From the cell containing the given text, extract its center point as [X, Y] coordinate. 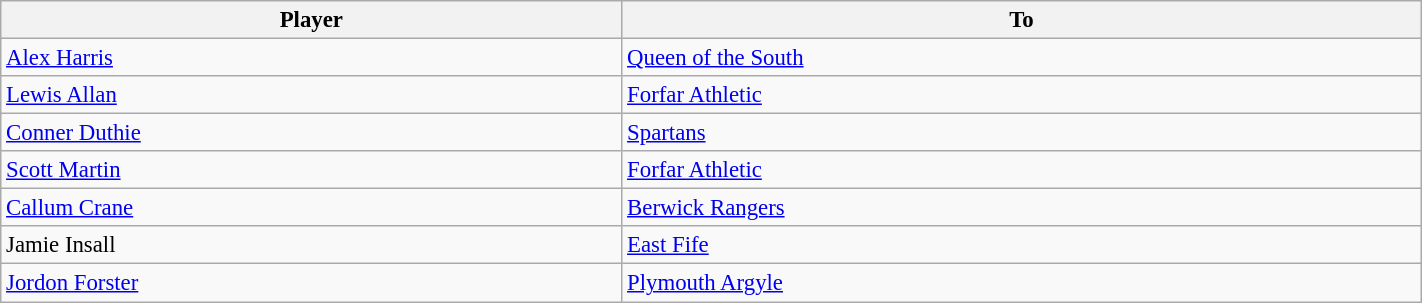
Plymouth Argyle [1022, 283]
Player [312, 20]
Spartans [1022, 133]
To [1022, 20]
Alex Harris [312, 58]
Conner Duthie [312, 133]
East Fife [1022, 245]
Queen of the South [1022, 58]
Berwick Rangers [1022, 208]
Lewis Allan [312, 95]
Scott Martin [312, 170]
Jordon Forster [312, 283]
Jamie Insall [312, 245]
Callum Crane [312, 208]
